Locate the cell with the specified text and output its (X, Y) center coordinate. 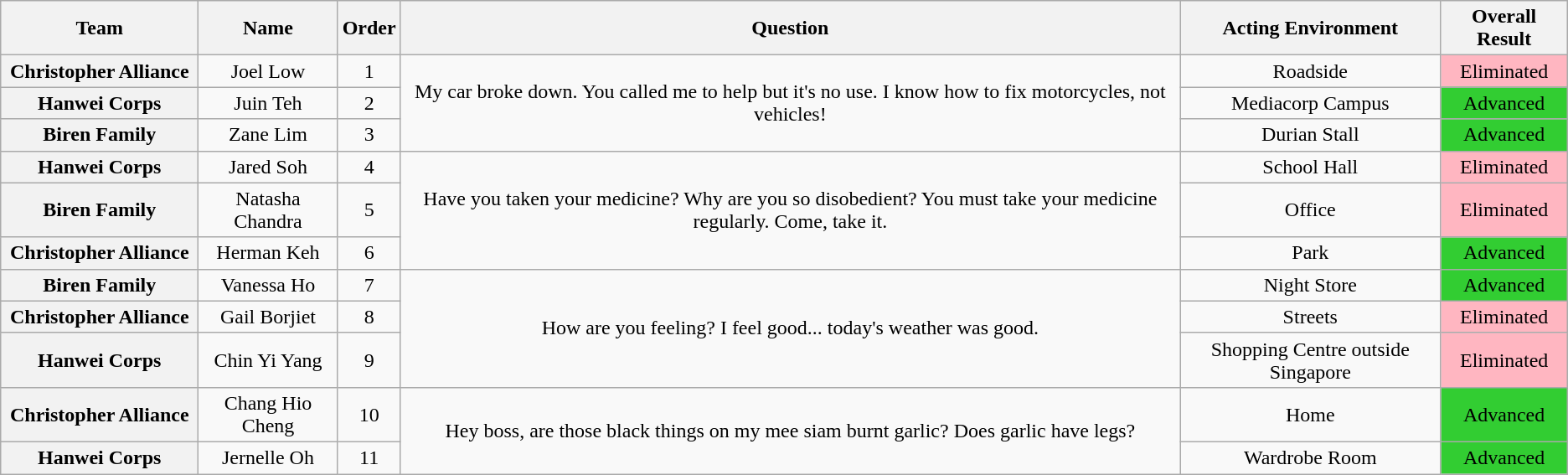
Shopping Centre outside Singapore (1310, 360)
Chang Hio Cheng (268, 414)
Jernelle Oh (268, 457)
Question (790, 28)
Mediacorp Campus (1310, 103)
11 (369, 457)
How are you feeling? I feel good... today's weather was good. (790, 328)
School Hall (1310, 167)
Park (1310, 253)
Overall Result (1504, 28)
Natasha Chandra (268, 209)
Wardrobe Room (1310, 457)
Streets (1310, 317)
Name (268, 28)
9 (369, 360)
Herman Keh (268, 253)
Juin Teh (268, 103)
Zane Lim (268, 135)
6 (369, 253)
Acting Environment (1310, 28)
Team (100, 28)
8 (369, 317)
My car broke down. You called me to help but it's no use. I know how to fix motorcycles, not vehicles! (790, 103)
Roadside (1310, 71)
10 (369, 414)
7 (369, 285)
Have you taken your medicine? Why are you so disobedient? You must take your medicine regularly. Come, take it. (790, 209)
2 (369, 103)
5 (369, 209)
Joel Low (268, 71)
Night Store (1310, 285)
3 (369, 135)
Jared Soh (268, 167)
4 (369, 167)
Chin Yi Yang (268, 360)
Vanessa Ho (268, 285)
1 (369, 71)
Order (369, 28)
Home (1310, 414)
Gail Borjiet (268, 317)
Durian Stall (1310, 135)
Hey boss, are those black things on my mee siam burnt garlic? Does garlic have legs? (790, 431)
Office (1310, 209)
